Scan for the cell matching the given text and deliver its (X, Y) coordinate at center. 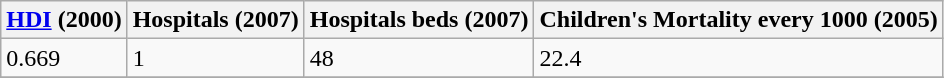
Hospitals beds (2007) (419, 20)
Hospitals (2007) (216, 20)
22.4 (738, 58)
0.669 (64, 58)
HDI (2000) (64, 20)
1 (216, 58)
48 (419, 58)
Children's Mortality every 1000 (2005) (738, 20)
